Determine the [x, y] coordinate at the center of the cell enclosing the given text.  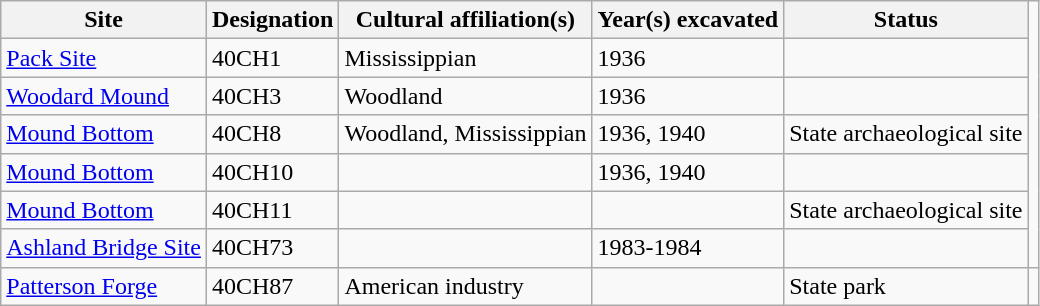
Year(s) excavated [688, 20]
American industry [466, 286]
40CH73 [272, 248]
40CH11 [272, 210]
Designation [272, 20]
1983-1984 [688, 248]
Mississippian [466, 58]
State park [906, 286]
Patterson Forge [104, 286]
40CH87 [272, 286]
40CH10 [272, 172]
Status [906, 20]
40CH8 [272, 134]
40CH3 [272, 96]
Woodland [466, 96]
Cultural affiliation(s) [466, 20]
Ashland Bridge Site [104, 248]
Woodland, Mississippian [466, 134]
Pack Site [104, 58]
Site [104, 20]
Woodard Mound [104, 96]
40CH1 [272, 58]
